Determine the (x, y) coordinate at the center of the cell enclosing the given text.  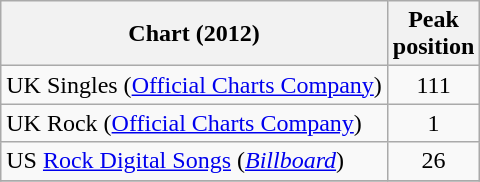
111 (433, 85)
Chart (2012) (194, 34)
1 (433, 123)
26 (433, 161)
UK Singles (Official Charts Company) (194, 85)
Peakposition (433, 34)
US Rock Digital Songs (Billboard) (194, 161)
UK Rock (Official Charts Company) (194, 123)
